Output the (X, Y) coordinate of the center of the cell containing the given text.  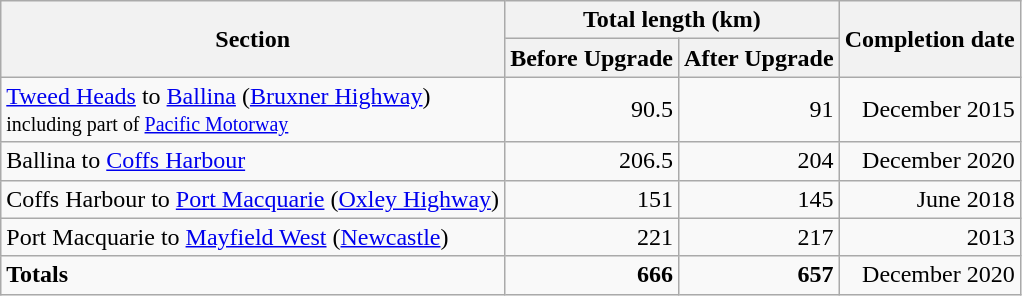
After Upgrade (760, 58)
Ballina to Coffs Harbour (253, 161)
Port Macquarie to Mayfield West (Newcastle) (253, 237)
217 (760, 237)
206.5 (592, 161)
December 2015 (930, 110)
Coffs Harbour to Port Macquarie (Oxley Highway) (253, 199)
Completion date (930, 39)
2013 (930, 237)
Tweed Heads to Ballina (Bruxner Highway)including part of Pacific Motorway (253, 110)
221 (592, 237)
June 2018 (930, 199)
204 (760, 161)
145 (760, 199)
657 (760, 275)
666 (592, 275)
Totals (253, 275)
Total length (km) (672, 20)
Section (253, 39)
151 (592, 199)
91 (760, 110)
90.5 (592, 110)
Before Upgrade (592, 58)
